Pinpoint the cell where the given text exists, returning its [x, y] midpoint coordinate. 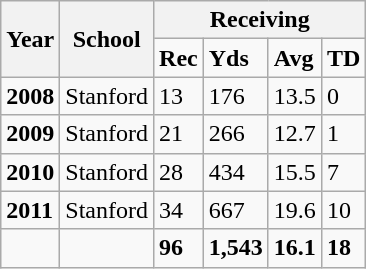
266 [236, 134]
0 [343, 96]
1 [343, 134]
10 [343, 210]
28 [179, 172]
16.1 [294, 248]
Rec [179, 58]
667 [236, 210]
176 [236, 96]
2009 [30, 134]
Year [30, 39]
2011 [30, 210]
Receiving [260, 20]
2008 [30, 96]
34 [179, 210]
13 [179, 96]
2010 [30, 172]
15.5 [294, 172]
19.6 [294, 210]
21 [179, 134]
18 [343, 248]
1,543 [236, 248]
13.5 [294, 96]
TD [343, 58]
Yds [236, 58]
Avg [294, 58]
96 [179, 248]
School [107, 39]
434 [236, 172]
12.7 [294, 134]
7 [343, 172]
